Identify which cell holds the provided text, then report its [x, y] central coordinate. 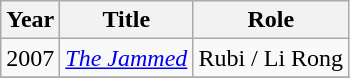
Year [30, 20]
The Jammed [126, 58]
Title [126, 20]
Role [271, 20]
2007 [30, 58]
Rubi / Li Rong [271, 58]
